For the text-containing cell, return its midpoint in [X, Y] coordinate format. 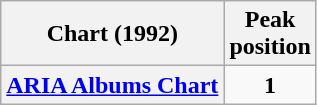
1 [270, 85]
Peakposition [270, 34]
ARIA Albums Chart [112, 85]
Chart (1992) [112, 34]
